Provide the (X, Y) coordinate of the cell's center where the given text is located.  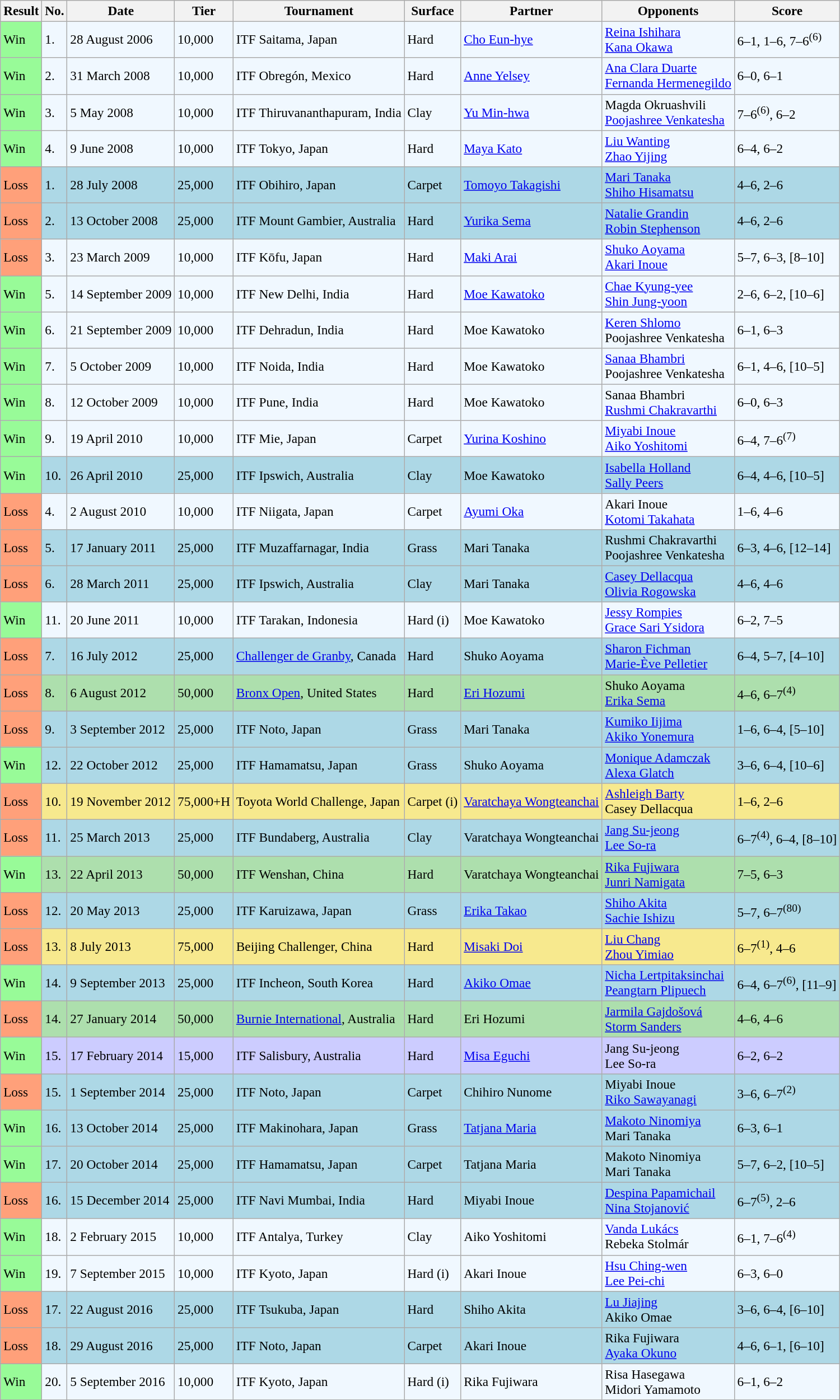
Kumiko Iijima Akiko Yonemura (668, 729)
Sanaa Bhambri Rushmi Chakravarthi (668, 402)
Risa Hasegawa Midori Yamamoto (668, 1382)
Miyabi Inoue Aiko Yoshitomi (668, 439)
Carpet (i) (432, 801)
ITF Makinohara, Japan (319, 1128)
6–1, 4–6, [10–5] (787, 366)
Surface (432, 11)
Magda Okruashvili Poojashree Venkatesha (668, 112)
Miyabi Inoue Riko Sawayanagi (668, 1092)
3–6, 6–4, [6–10] (787, 1309)
ITF Saitama, Japan (319, 39)
Result (21, 11)
13 October 2014 (121, 1128)
6–1, 7–6(4) (787, 1236)
ITF Obihiro, Japan (319, 185)
2 August 2010 (121, 511)
6 August 2012 (121, 692)
Jessy Rompies Grace Sari Ysidora (668, 620)
Yurina Koshino (531, 439)
1 September 2014 (121, 1092)
22 April 2013 (121, 874)
ITF Niigata, Japan (319, 511)
Liu Wanting Zhao Yijing (668, 148)
Maki Arai (531, 258)
22 October 2012 (121, 765)
1–6, 4–6 (787, 511)
5–7, 6–3, [8–10] (787, 258)
Lu Jiajing Akiko Omae (668, 1309)
23 March 2009 (121, 258)
Akiko Omae (531, 982)
16 July 2012 (121, 656)
Chihiro Nunome (531, 1092)
ITF Bundaberg, Australia (319, 838)
Jarmila Gajdošová Storm Sanders (668, 1019)
Shuko Aoyama Akari Inoue (668, 258)
1–6, 2–6 (787, 801)
ITF New Delhi, India (319, 293)
Shiho Akita (531, 1309)
75,000+H (204, 801)
3–6, 6–7(2) (787, 1092)
5–7, 6–2, [10–5] (787, 1164)
ITF Muzaffarnagar, India (319, 548)
Date (121, 11)
4–6, 6–7(4) (787, 692)
19. (55, 1273)
6–4, 5–7, [4–10] (787, 656)
Akari Inoue Kotomi Takahata (668, 511)
Misa Eguchi (531, 1055)
19 November 2012 (121, 801)
ITF Antalya, Turkey (319, 1236)
75,000 (204, 946)
Shuko Aoyama Erika Sema (668, 692)
31 March 2008 (121, 76)
Mari Tanaka Shiho Hisamatsu (668, 185)
Tier (204, 11)
ITF Dehradun, India (319, 329)
Liu Chang Zhou Yimiao (668, 946)
6–1, 6–3 (787, 329)
Rika Fujiwara (531, 1382)
6–0, 6–1 (787, 76)
Sanaa Bhambri Poojashree Venkatesha (668, 366)
14 September 2009 (121, 293)
ITF Mount Gambier, Australia (319, 221)
Chae Kyung-yee Shin Jung-yoon (668, 293)
Monique Adamczak Alexa Glatch (668, 765)
20 June 2011 (121, 620)
6–1, 6–2 (787, 1382)
Natalie Grandin Robin Stephenson (668, 221)
6–7(5), 2–6 (787, 1201)
ITF Mie, Japan (319, 439)
Keren Shlomo Poojashree Venkatesha (668, 329)
Challenger de Granby, Canada (319, 656)
Aiko Yoshitomi (531, 1236)
6–7(1), 4–6 (787, 946)
ITF Tarakan, Indonesia (319, 620)
6–4, 6–7(6), [11–9] (787, 982)
7–5, 6–3 (787, 874)
No. (55, 11)
6–4, 7–6(7) (787, 439)
Erika Takao (531, 911)
28 August 2006 (121, 39)
3–6, 6–4, [10–6] (787, 765)
29 August 2016 (121, 1345)
Tomoyo Takagishi (531, 185)
6–7(4), 6–4, [8–10] (787, 838)
5 September 2016 (121, 1382)
7–6(6), 6–2 (787, 112)
Bronx Open, United States (319, 692)
6–4, 6–2 (787, 148)
20 May 2013 (121, 911)
Tournament (319, 11)
28 March 2011 (121, 584)
Maya Kato (531, 148)
Vanda Lukács Rebeka Stolmár (668, 1236)
ITF Navi Mumbai, India (319, 1201)
Nicha Lertpitaksinchai Peangtarn Plipuech (668, 982)
Burnie International, Australia (319, 1019)
ITF Salisbury, Australia (319, 1055)
Miyabi Inoue (531, 1201)
15,000 (204, 1055)
Yurika Sema (531, 221)
12 October 2009 (121, 402)
Yu Min-hwa (531, 112)
Score (787, 11)
6–3, 4–6, [12–14] (787, 548)
27 January 2014 (121, 1019)
6–3, 6–0 (787, 1273)
ITF Noida, India (319, 366)
Beijing Challenger, China (319, 946)
2–6, 6–2, [10–6] (787, 293)
ITF Kōfu, Japan (319, 258)
17 February 2014 (121, 1055)
ITF Tsukuba, Japan (319, 1309)
Casey Dellacqua Olivia Rogowska (668, 584)
Anne Yelsey (531, 76)
Partner (531, 11)
ITF Wenshan, China (319, 874)
25 March 2013 (121, 838)
5–7, 6–7(80) (787, 911)
ITF Obregón, Mexico (319, 76)
17 January 2011 (121, 548)
1–6, 6–4, [5–10] (787, 729)
Rika Fujiwara Ayaka Okuno (668, 1345)
ITF Karuizawa, Japan (319, 911)
Ana Clara Duarte Fernanda Hermenegildo (668, 76)
ITF Pune, India (319, 402)
9 September 2013 (121, 982)
Isabella Holland Sally Peers (668, 475)
Shiho Akita Sachie Ishizu (668, 911)
20 October 2014 (121, 1164)
Ayumi Oka (531, 511)
3 September 2012 (121, 729)
9 June 2008 (121, 148)
Rushmi Chakravarthi Poojashree Venkatesha (668, 548)
Sharon Fichman Marie-Ève Pelletier (668, 656)
8 July 2013 (121, 946)
15 December 2014 (121, 1201)
6–2, 7–5 (787, 620)
ITF Thiruvananthapuram, India (319, 112)
6–4, 4–6, [10–5] (787, 475)
Cho Eun-hye (531, 39)
13 October 2008 (121, 221)
6–1, 1–6, 7–6(6) (787, 39)
5 October 2009 (121, 366)
Hsu Ching-wen Lee Pei-chi (668, 1273)
28 July 2008 (121, 185)
21 September 2009 (121, 329)
6–0, 6–3 (787, 402)
Toyota World Challenge, Japan (319, 801)
19 April 2010 (121, 439)
6–2, 6–2 (787, 1055)
Despina Papamichail Nina Stojanović (668, 1201)
Ashleigh Barty Casey Dellacqua (668, 801)
ITF Tokyo, Japan (319, 148)
22 August 2016 (121, 1309)
20. (55, 1382)
Reina Ishihara Kana Okawa (668, 39)
6–3, 6–1 (787, 1128)
7 September 2015 (121, 1273)
Misaki Doi (531, 946)
Opponents (668, 11)
5 May 2008 (121, 112)
2 February 2015 (121, 1236)
Rika Fujiwara Junri Namigata (668, 874)
26 April 2010 (121, 475)
4–6, 6–1, [6–10] (787, 1345)
ITF Incheon, South Korea (319, 982)
